For the text-containing cell, return its midpoint in [x, y] coordinate format. 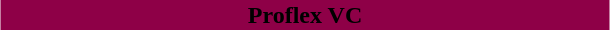
Proflex VC [304, 15]
